Return the [x, y] coordinate for the center point of the cell that contains the specified text.  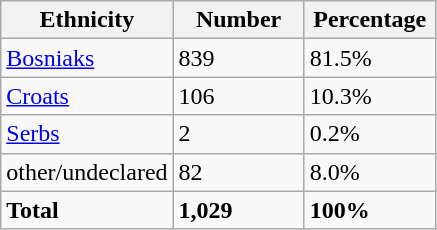
0.2% [370, 134]
106 [238, 96]
1,029 [238, 210]
82 [238, 172]
81.5% [370, 58]
Total [87, 210]
8.0% [370, 172]
100% [370, 210]
2 [238, 134]
Croats [87, 96]
Percentage [370, 20]
Bosniaks [87, 58]
839 [238, 58]
other/undeclared [87, 172]
Ethnicity [87, 20]
10.3% [370, 96]
Number [238, 20]
Serbs [87, 134]
